Pinpoint the cell where the given text exists, returning its [x, y] midpoint coordinate. 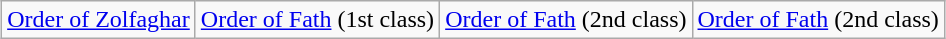
Order of Fath (1st class) [317, 20]
Order of Zolfaghar [99, 20]
